Pinpoint the cell where the given text exists, returning its [X, Y] midpoint coordinate. 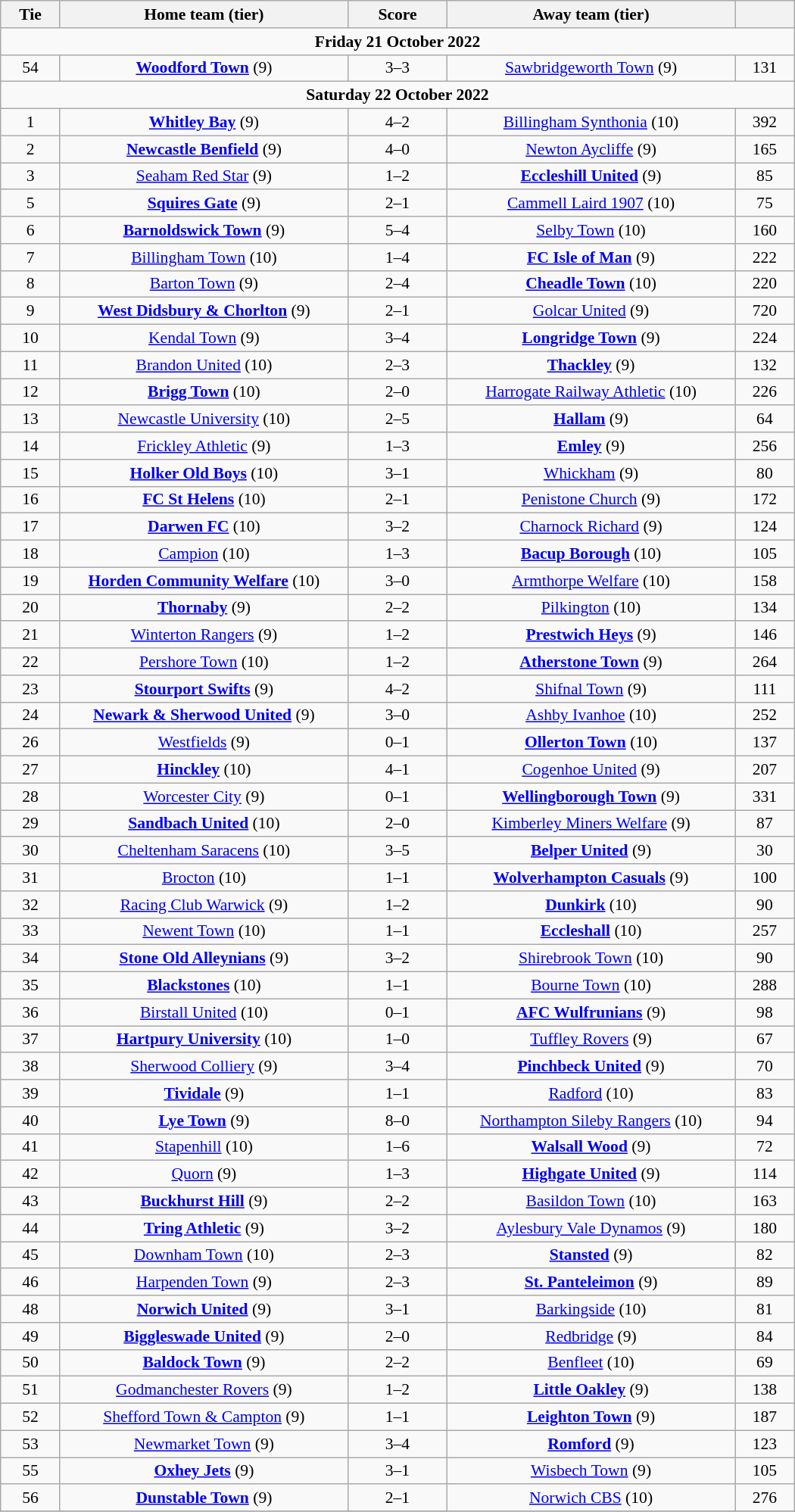
Hallam (9) [591, 419]
AFC Wulfrunians (9) [591, 1012]
Northampton Sileby Rangers (10) [591, 1121]
Tividale (9) [204, 1093]
48 [30, 1309]
124 [765, 527]
Hinckley (10) [204, 770]
24 [30, 715]
34 [30, 959]
220 [765, 284]
19 [30, 581]
Newark & Sherwood United (9) [204, 715]
187 [765, 1417]
Tring Athletic (9) [204, 1228]
67 [765, 1040]
137 [765, 743]
256 [765, 446]
165 [765, 149]
Belper United (9) [591, 851]
Birstall United (10) [204, 1012]
Frickley Athletic (9) [204, 446]
Barkingside (10) [591, 1309]
55 [30, 1471]
Whickham (9) [591, 473]
16 [30, 500]
Stapenhill (10) [204, 1147]
43 [30, 1202]
Selby Town (10) [591, 230]
Blackstones (10) [204, 986]
64 [765, 419]
111 [765, 689]
Golcar United (9) [591, 311]
276 [765, 1498]
2–4 [397, 284]
42 [30, 1174]
331 [765, 797]
Westfields (9) [204, 743]
20 [30, 608]
Dunkirk (10) [591, 905]
252 [765, 715]
131 [765, 68]
1–0 [397, 1040]
Thornaby (9) [204, 608]
Prestwich Heys (9) [591, 635]
Shifnal Town (9) [591, 689]
392 [765, 123]
Armthorpe Welfare (10) [591, 581]
Little Oakley (9) [591, 1390]
Darwen FC (10) [204, 527]
41 [30, 1147]
Pershore Town (10) [204, 662]
10 [30, 338]
720 [765, 311]
Pilkington (10) [591, 608]
Bacup Borough (10) [591, 554]
Eccleshill United (9) [591, 176]
288 [765, 986]
Newmarket Town (9) [204, 1444]
Ollerton Town (10) [591, 743]
West Didsbury & Chorlton (9) [204, 311]
Pinchbeck United (9) [591, 1067]
7 [30, 257]
Horden Community Welfare (10) [204, 581]
9 [30, 311]
53 [30, 1444]
Saturday 22 October 2022 [397, 95]
Stourport Swifts (9) [204, 689]
84 [765, 1336]
Bourne Town (10) [591, 986]
Redbridge (9) [591, 1336]
Basildon Town (10) [591, 1202]
23 [30, 689]
17 [30, 527]
98 [765, 1012]
160 [765, 230]
Wellingborough Town (9) [591, 797]
Biggleswade United (9) [204, 1336]
Emley (9) [591, 446]
13 [30, 419]
1 [30, 123]
Quorn (9) [204, 1174]
Cheadle Town (10) [591, 284]
18 [30, 554]
Barton Town (9) [204, 284]
46 [30, 1283]
Winterton Rangers (9) [204, 635]
80 [765, 473]
Campion (10) [204, 554]
132 [765, 365]
1–4 [397, 257]
14 [30, 446]
85 [765, 176]
8–0 [397, 1121]
Thackley (9) [591, 365]
15 [30, 473]
4–1 [397, 770]
Wisbech Town (9) [591, 1471]
Sherwood Colliery (9) [204, 1067]
Racing Club Warwick (9) [204, 905]
Cheltenham Saracens (10) [204, 851]
Tuffley Rovers (9) [591, 1040]
81 [765, 1309]
Barnoldswick Town (9) [204, 230]
264 [765, 662]
94 [765, 1121]
Longridge Town (9) [591, 338]
44 [30, 1228]
Oxhey Jets (9) [204, 1471]
33 [30, 931]
207 [765, 770]
100 [765, 878]
32 [30, 905]
29 [30, 824]
5–4 [397, 230]
Friday 21 October 2022 [397, 42]
Tie [30, 14]
Norwich CBS (10) [591, 1498]
Lye Town (9) [204, 1121]
26 [30, 743]
Stansted (9) [591, 1255]
12 [30, 392]
83 [765, 1093]
Downham Town (10) [204, 1255]
Leighton Town (9) [591, 1417]
70 [765, 1067]
50 [30, 1363]
Brocton (10) [204, 878]
Away team (tier) [591, 14]
51 [30, 1390]
Billingham Synthonia (10) [591, 123]
2 [30, 149]
Dunstable Town (9) [204, 1498]
Score [397, 14]
Norwich United (9) [204, 1309]
38 [30, 1067]
Brigg Town (10) [204, 392]
Woodford Town (9) [204, 68]
Squires Gate (9) [204, 204]
40 [30, 1121]
27 [30, 770]
Aylesbury Vale Dynamos (9) [591, 1228]
3–3 [397, 68]
28 [30, 797]
49 [30, 1336]
Godmanchester Rovers (9) [204, 1390]
5 [30, 204]
1–6 [397, 1147]
Atherstone Town (9) [591, 662]
36 [30, 1012]
172 [765, 500]
Highgate United (9) [591, 1174]
Sandbach United (10) [204, 824]
Eccleshall (10) [591, 931]
54 [30, 68]
Newcastle Benfield (9) [204, 149]
75 [765, 204]
87 [765, 824]
Wolverhampton Casuals (9) [591, 878]
Whitley Bay (9) [204, 123]
3–5 [397, 851]
Stone Old Alleynians (9) [204, 959]
Penistone Church (9) [591, 500]
138 [765, 1390]
226 [765, 392]
114 [765, 1174]
Romford (9) [591, 1444]
52 [30, 1417]
134 [765, 608]
35 [30, 986]
Harrogate Railway Athletic (10) [591, 392]
21 [30, 635]
11 [30, 365]
Shefford Town & Campton (9) [204, 1417]
FC Isle of Man (9) [591, 257]
158 [765, 581]
Benfleet (10) [591, 1363]
123 [765, 1444]
257 [765, 931]
45 [30, 1255]
Harpenden Town (9) [204, 1283]
4–0 [397, 149]
Charnock Richard (9) [591, 527]
Worcester City (9) [204, 797]
Hartpury University (10) [204, 1040]
22 [30, 662]
Sawbridgeworth Town (9) [591, 68]
3 [30, 176]
37 [30, 1040]
Newton Aycliffe (9) [591, 149]
39 [30, 1093]
72 [765, 1147]
Radford (10) [591, 1093]
89 [765, 1283]
Holker Old Boys (10) [204, 473]
82 [765, 1255]
Cogenhoe United (9) [591, 770]
163 [765, 1202]
222 [765, 257]
Kendal Town (9) [204, 338]
69 [765, 1363]
2–5 [397, 419]
31 [30, 878]
Seaham Red Star (9) [204, 176]
Home team (tier) [204, 14]
Billingham Town (10) [204, 257]
Shirebrook Town (10) [591, 959]
Brandon United (10) [204, 365]
Cammell Laird 1907 (10) [591, 204]
Newent Town (10) [204, 931]
St. Panteleimon (9) [591, 1283]
FC St Helens (10) [204, 500]
Walsall Wood (9) [591, 1147]
Buckhurst Hill (9) [204, 1202]
Kimberley Miners Welfare (9) [591, 824]
8 [30, 284]
Ashby Ivanhoe (10) [591, 715]
Newcastle University (10) [204, 419]
56 [30, 1498]
6 [30, 230]
146 [765, 635]
224 [765, 338]
Baldock Town (9) [204, 1363]
180 [765, 1228]
